Find where the given text appears and provide that cell's center as [X, Y] coordinate. 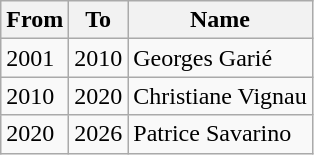
Georges Garié [220, 58]
Patrice Savarino [220, 134]
2001 [35, 58]
From [35, 20]
Christiane Vignau [220, 96]
Name [220, 20]
To [98, 20]
2026 [98, 134]
